Capture the cell that displays the provided text and extract its [x, y] central coordinate. 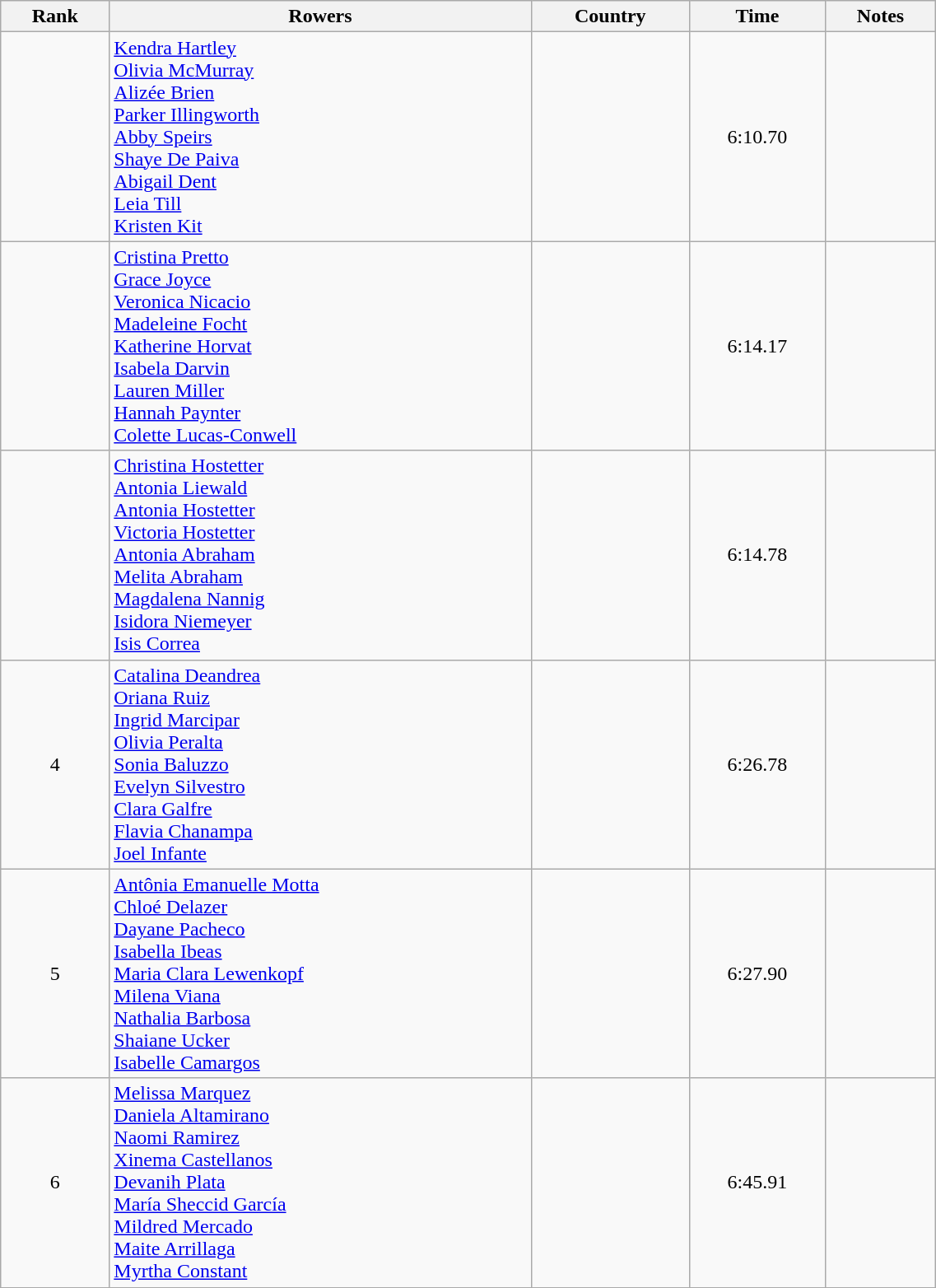
6:10.70 [757, 137]
Rank [55, 16]
6:14.78 [757, 555]
Catalina DeandreaOriana RuizIngrid MarciparOlivia PeraltaSonia BaluzzoEvelyn SilvestroClara GalfreFlavia ChanampaJoel Infante [320, 764]
6:27.90 [757, 973]
4 [55, 764]
Christina HostetterAntonia LiewaldAntonia HostetterVictoria HostetterAntonia AbrahamMelita AbrahamMagdalena NannigIsidora NiemeyerIsis Correa [320, 555]
5 [55, 973]
Cristina PrettoGrace JoyceVeronica NicacioMadeleine FochtKatherine HorvatIsabela DarvinLauren MillerHannah PaynterColette Lucas-Conwell [320, 346]
6:45.91 [757, 1183]
6:14.17 [757, 346]
Kendra HartleyOlivia McMurrayAlizée BrienParker IllingworthAbby SpeirsShaye De PaivaAbigail DentLeia TillKristen Kit [320, 137]
Antônia Emanuelle MottaChloé DelazerDayane PachecoIsabella IbeasMaria Clara LewenkopfMilena VianaNathalia BarbosaShaiane UckerIsabelle Camargos [320, 973]
Rowers [320, 16]
Notes [881, 16]
Country [610, 16]
Melissa MarquezDaniela AltamiranoNaomi RamirezXinema CastellanosDevanih PlataMaría Sheccid GarcíaMildred MercadoMaite ArrillagaMyrtha Constant [320, 1183]
6:26.78 [757, 764]
Time [757, 16]
6 [55, 1183]
